Output the (x, y) coordinate of the center of the cell containing the given text.  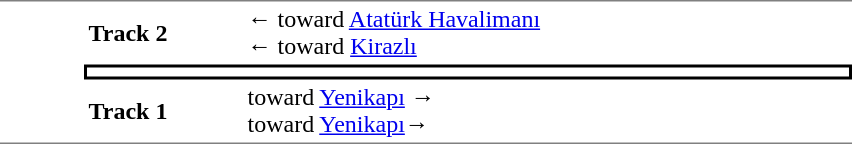
← toward Atatürk Havalimanı← toward Kirazlı (548, 32)
toward Yenikapı → toward Yenikapı→ (548, 112)
Track 2 (164, 32)
Track 1 (164, 112)
